Capture the cell that displays the provided text and extract its [x, y] central coordinate. 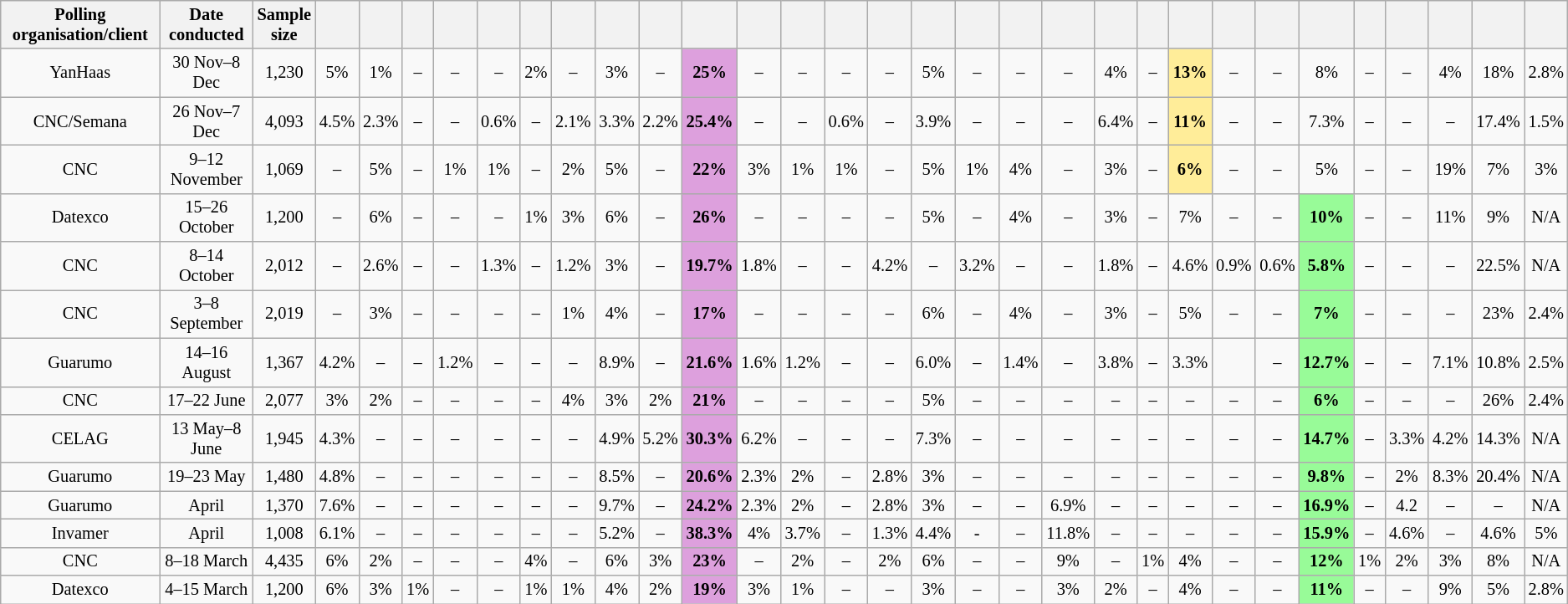
14.3% [1498, 438]
Date conducted [207, 24]
1,480 [284, 477]
22% [710, 169]
12% [1326, 561]
4.9% [616, 438]
9.7% [616, 505]
6.1% [337, 533]
2.1% [573, 121]
13 May–8 June [207, 438]
1,945 [284, 438]
6.9% [1068, 505]
2,012 [284, 266]
4.5% [337, 121]
5.8% [1326, 266]
1,230 [284, 73]
4.3% [337, 438]
21.6% [710, 362]
13% [1190, 73]
Samplesize [284, 24]
4–15 March [207, 590]
20.4% [1498, 477]
YanHaas [80, 73]
21% [710, 401]
8.9% [616, 362]
25% [710, 73]
4.8% [337, 477]
22.5% [1498, 266]
8.5% [616, 477]
1,069 [284, 169]
4.4% [933, 533]
30.3% [710, 438]
7.6% [337, 505]
4,093 [284, 121]
1,370 [284, 505]
15–26 October [207, 218]
2,077 [284, 401]
9.8% [1326, 477]
24.2% [710, 505]
3.8% [1116, 362]
19.7% [710, 266]
10.8% [1498, 362]
1.5% [1546, 121]
1,367 [284, 362]
30 Nov–8 Dec [207, 73]
8–18 March [207, 561]
2.6% [381, 266]
16.9% [1326, 505]
2.5% [1546, 362]
20.6% [710, 477]
6.2% [758, 438]
18% [1498, 73]
9–12 November [207, 169]
10% [1326, 218]
15.9% [1326, 533]
Invamer [80, 533]
7.1% [1450, 362]
8–14 October [207, 266]
38.3% [710, 533]
17.4% [1498, 121]
8.3% [1450, 477]
2.2% [661, 121]
- [977, 533]
CNC/Semana [80, 121]
3.2% [977, 266]
26 Nov–7 Dec [207, 121]
Polling organisation/client [80, 24]
14.7% [1326, 438]
14–16 August [207, 362]
2,019 [284, 314]
1.6% [758, 362]
11.8% [1068, 533]
CELAG [80, 438]
1,008 [284, 533]
17% [710, 314]
3.9% [933, 121]
12.7% [1326, 362]
19–23 May [207, 477]
4,435 [284, 561]
25.4% [710, 121]
0.9% [1233, 266]
3–8 September [207, 314]
6.0% [933, 362]
17–22 June [207, 401]
3.7% [803, 533]
4.2 [1407, 505]
1.4% [1020, 362]
6.4% [1116, 121]
